Capture the cell that displays the provided text and extract its (X, Y) central coordinate. 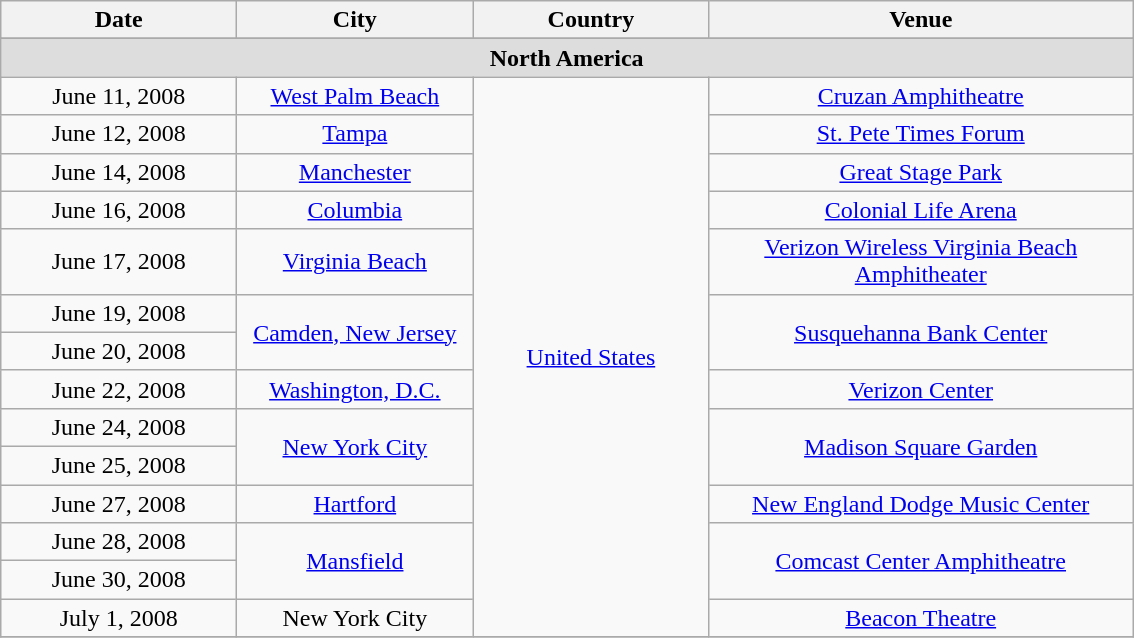
City (355, 20)
Comcast Center Amphitheatre (921, 561)
Columbia (355, 210)
Country (591, 20)
Camden, New Jersey (355, 332)
Washington, D.C. (355, 389)
June 25, 2008 (119, 465)
Beacon Theatre (921, 618)
June 28, 2008 (119, 542)
June 20, 2008 (119, 351)
Manchester (355, 172)
June 30, 2008 (119, 580)
Verizon Center (921, 389)
June 22, 2008 (119, 389)
Cruzan Amphitheatre (921, 96)
June 16, 2008 (119, 210)
New England Dodge Music Center (921, 503)
Verizon Wireless Virginia Beach Amphitheater (921, 262)
United States (591, 357)
Tampa (355, 134)
Virginia Beach (355, 262)
June 19, 2008 (119, 313)
June 17, 2008 (119, 262)
July 1, 2008 (119, 618)
June 11, 2008 (119, 96)
West Palm Beach (355, 96)
June 14, 2008 (119, 172)
Venue (921, 20)
June 12, 2008 (119, 134)
Mansfield (355, 561)
Susquehanna Bank Center (921, 332)
Date (119, 20)
Colonial Life Arena (921, 210)
June 24, 2008 (119, 427)
St. Pete Times Forum (921, 134)
June 27, 2008 (119, 503)
Madison Square Garden (921, 446)
North America (567, 58)
Great Stage Park (921, 172)
Hartford (355, 503)
